Provide the (x, y) coordinate of the cell's center where the given text is located.  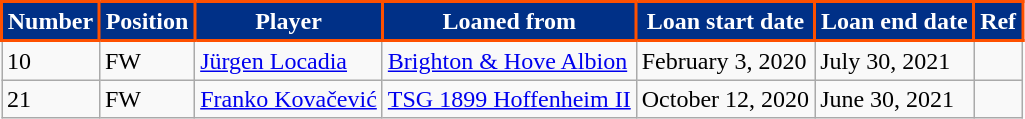
TSG 1899 Hoffenheim II (509, 99)
Jürgen Locadia (289, 60)
21 (51, 99)
Franko Kovačević (289, 99)
Player (289, 22)
Position (146, 22)
Loan end date (894, 22)
10 (51, 60)
Ref (998, 22)
July 30, 2021 (894, 60)
Loan start date (725, 22)
Loaned from (509, 22)
Number (51, 22)
October 12, 2020 (725, 99)
Brighton & Hove Albion (509, 60)
February 3, 2020 (725, 60)
June 30, 2021 (894, 99)
